Capture the cell that displays the provided text and extract its [X, Y] central coordinate. 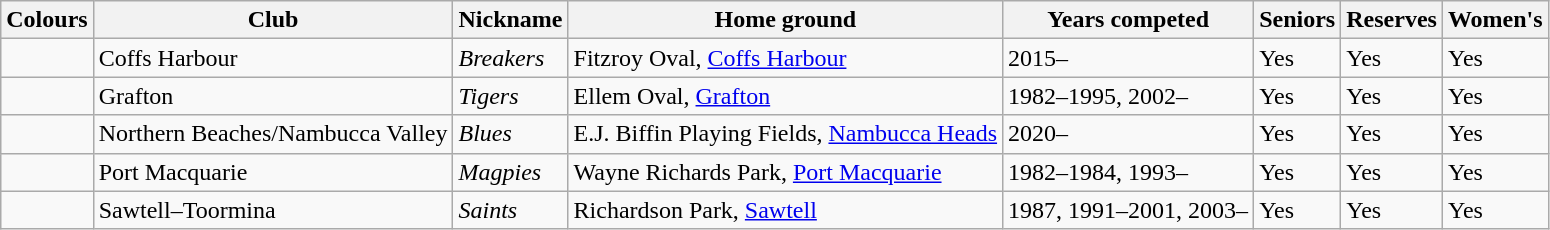
Coffs Harbour [273, 58]
Ellem Oval, Grafton [786, 96]
Saints [510, 210]
Wayne Richards Park, Port Macquarie [786, 172]
2020– [1128, 134]
Sawtell–Toormina [273, 210]
Women's [1495, 20]
Club [273, 20]
Port Macquarie [273, 172]
1987, 1991–2001, 2003– [1128, 210]
Colours [47, 20]
Magpies [510, 172]
1982–1995, 2002– [1128, 96]
Northern Beaches/Nambucca Valley [273, 134]
Blues [510, 134]
Tigers [510, 96]
Nickname [510, 20]
2015– [1128, 58]
Fitzroy Oval, Coffs Harbour [786, 58]
Seniors [1298, 20]
1982–1984, 1993– [1128, 172]
E.J. Biffin Playing Fields, Nambucca Heads [786, 134]
Richardson Park, Sawtell [786, 210]
Breakers [510, 58]
Reserves [1392, 20]
Grafton [273, 96]
Home ground [786, 20]
Years competed [1128, 20]
